Provide the [X, Y] coordinate of the cell's center where the given text is located.  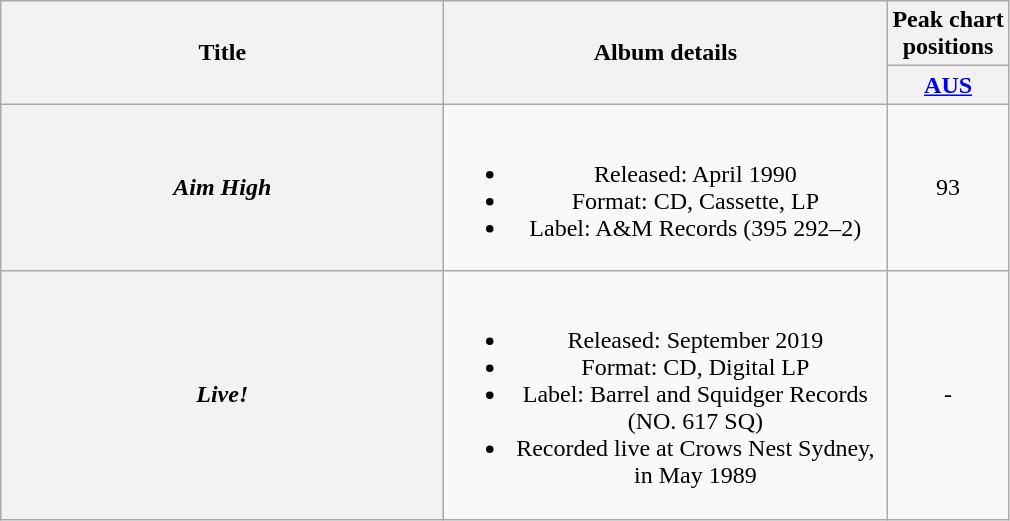
Album details [666, 52]
Aim High [222, 188]
Peak chartpositions [948, 34]
93 [948, 188]
Released: September 2019Format: CD, Digital LPLabel: Barrel and Squidger Records (NO. 617 SQ)Recorded live at Crows Nest Sydney, in May 1989 [666, 395]
AUS [948, 85]
- [948, 395]
Released: April 1990Format: CD, Cassette, LPLabel: A&M Records (395 292–2) [666, 188]
Title [222, 52]
Live! [222, 395]
